Capture the cell that displays the provided text and extract its (x, y) central coordinate. 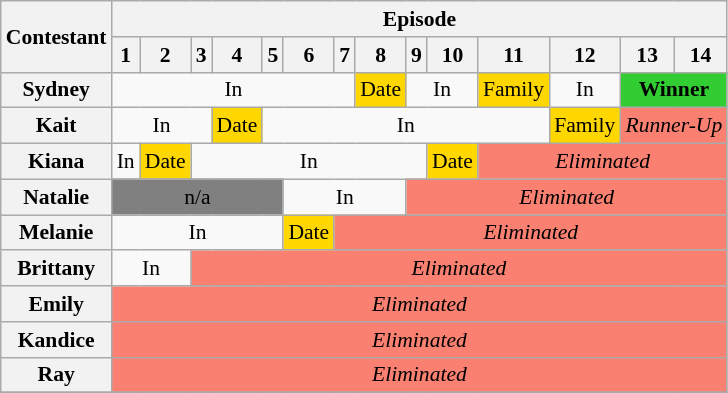
Kait (56, 126)
Brittany (56, 269)
8 (380, 55)
10 (452, 55)
Kiana (56, 162)
Melanie (56, 233)
13 (646, 55)
6 (308, 55)
Natalie (56, 197)
Kandice (56, 340)
1 (126, 55)
Winner (674, 90)
2 (166, 55)
Episode (420, 19)
Runner-Up (674, 126)
9 (416, 55)
n/a (198, 197)
11 (514, 55)
7 (344, 55)
3 (202, 55)
Sydney (56, 90)
5 (272, 55)
4 (238, 55)
12 (584, 55)
14 (700, 55)
Emily (56, 304)
Contestant (56, 36)
Ray (56, 375)
